Pinpoint the cell where the given text exists, returning its (X, Y) midpoint coordinate. 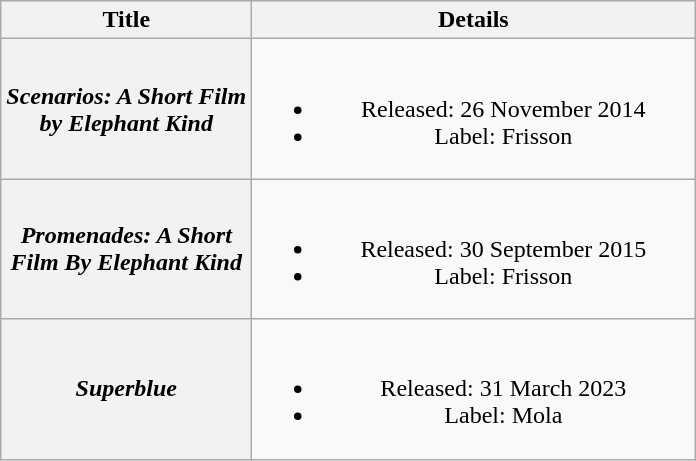
Released: 26 November 2014Label: Frisson (474, 109)
Released: 30 September 2015Label: Frisson (474, 249)
Promenades: A Short Film By Elephant Kind (126, 249)
Scenarios: A Short Film by Elephant Kind (126, 109)
Superblue (126, 389)
Title (126, 20)
Released: 31 March 2023Label: Mola (474, 389)
Details (474, 20)
